Output the (X, Y) coordinate of the center of the cell containing the given text.  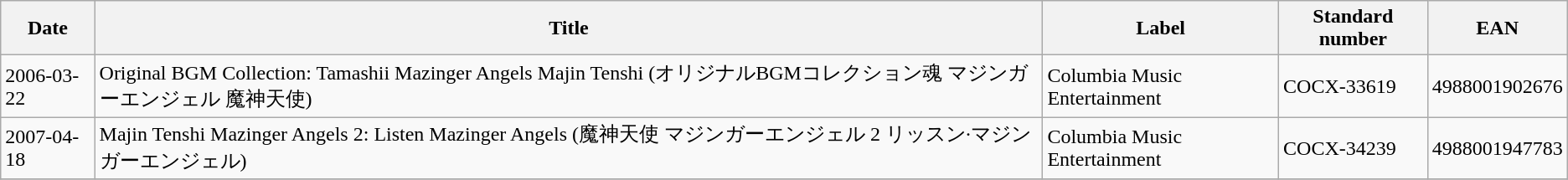
Label (1161, 28)
Majin Tenshi Mazinger Angels 2: Listen Mazinger Angels (魔神天使 マジンガーエンジェル 2 リッスン·マジンガーエンジェル) (569, 148)
Original BGM Collection: Tamashii Mazinger Angels Majin Tenshi (オリジナルBGMコレクション魂 マジンガーエンジェル 魔神天使) (569, 86)
Standard number (1354, 28)
Title (569, 28)
2007-04-18 (48, 148)
Date (48, 28)
4988001902676 (1498, 86)
2006-03-22 (48, 86)
EAN (1498, 28)
4988001947783 (1498, 148)
COCX-33619 (1354, 86)
COCX-34239 (1354, 148)
